Return the (x, y) coordinate for the center point of the cell that contains the specified text.  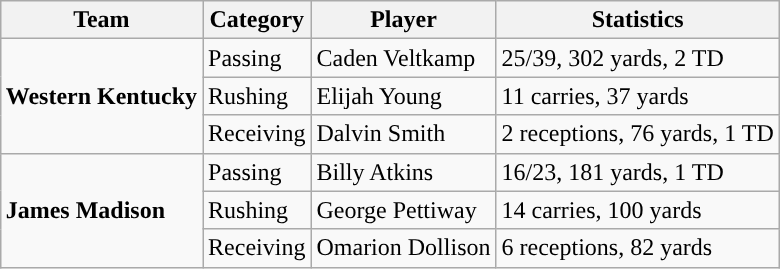
Elijah Young (404, 96)
Category (257, 20)
2 receptions, 76 yards, 1 TD (638, 134)
James Madison (101, 210)
25/39, 302 yards, 2 TD (638, 58)
Western Kentucky (101, 96)
Statistics (638, 20)
Team (101, 20)
Billy Atkins (404, 172)
11 carries, 37 yards (638, 96)
Omarion Dollison (404, 248)
14 carries, 100 yards (638, 210)
Caden Veltkamp (404, 58)
16/23, 181 yards, 1 TD (638, 172)
Player (404, 20)
Dalvin Smith (404, 134)
6 receptions, 82 yards (638, 248)
George Pettiway (404, 210)
